Return [x, y] of the center of cell containing provided text 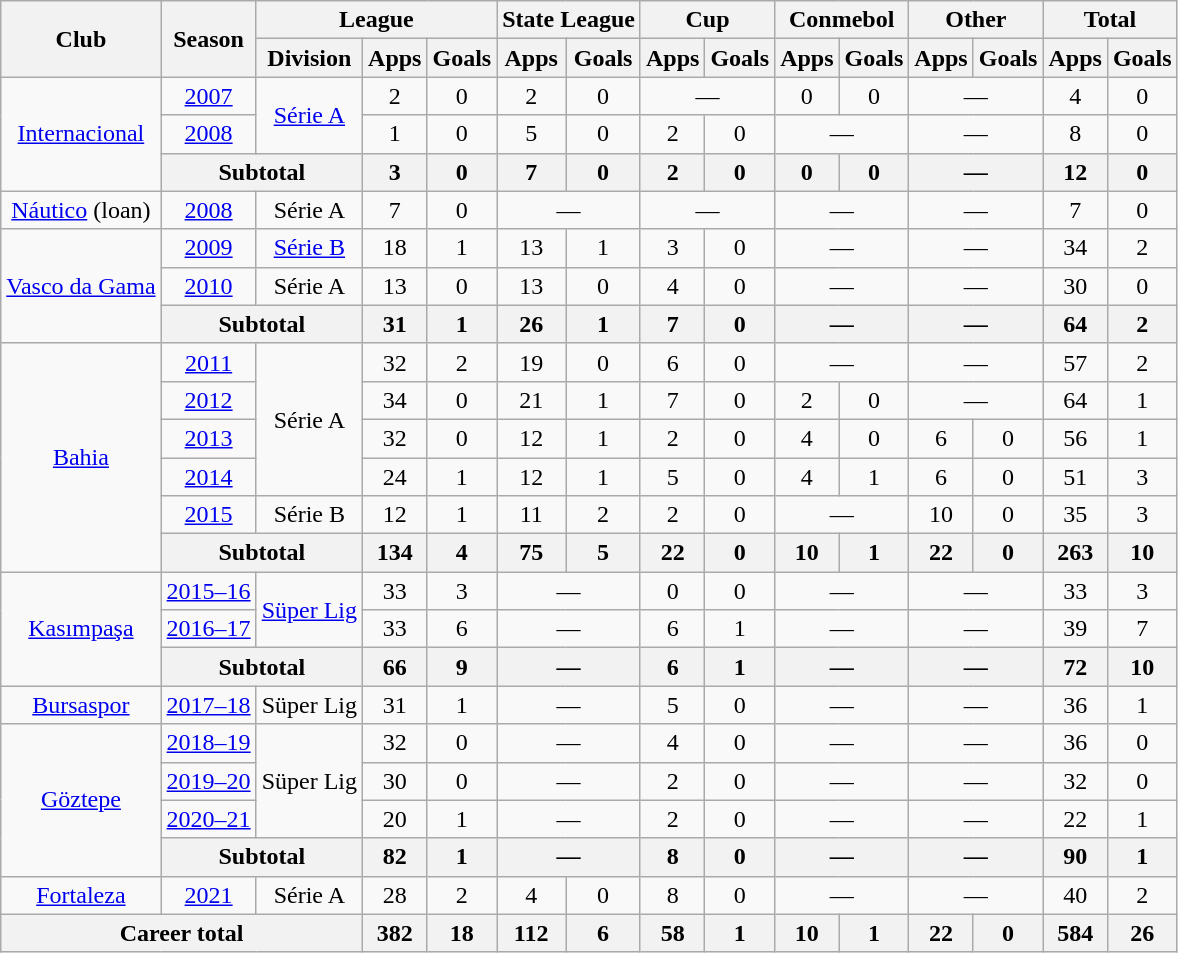
Cup [707, 20]
2015 [208, 515]
28 [395, 895]
Career total [182, 933]
2014 [208, 477]
51 [1075, 477]
2009 [208, 248]
39 [1075, 629]
Bursaspor [81, 705]
2016–17 [208, 629]
35 [1075, 515]
66 [395, 667]
2011 [208, 362]
57 [1075, 362]
2019–20 [208, 781]
Vasco da Gama [81, 286]
72 [1075, 667]
Other [976, 20]
Season [208, 39]
League [376, 20]
112 [532, 933]
Göztepe [81, 800]
11 [532, 515]
24 [395, 477]
2017–18 [208, 705]
Internacional [81, 134]
2020–21 [208, 819]
75 [532, 553]
2012 [208, 400]
82 [395, 857]
56 [1075, 438]
Club [81, 39]
Bahia [81, 457]
Náutico (loan) [81, 210]
19 [532, 362]
Conmebol [842, 20]
20 [395, 819]
Total [1110, 20]
382 [395, 933]
58 [672, 933]
90 [1075, 857]
2015–16 [208, 591]
2013 [208, 438]
9 [462, 667]
2021 [208, 895]
134 [395, 553]
40 [1075, 895]
2007 [208, 96]
State League [569, 20]
21 [532, 400]
2018–19 [208, 743]
263 [1075, 553]
Division [309, 58]
2010 [208, 286]
Fortaleza [81, 895]
584 [1075, 933]
Kasımpaşa [81, 629]
